Search for the cell housing the specified text and yield its (x, y) center coordinate. 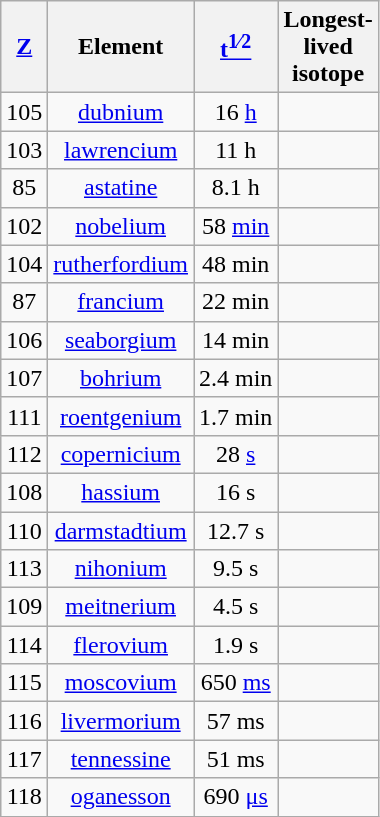
11 h (236, 150)
2.4 min (236, 378)
111 (24, 416)
9.5 s (236, 569)
Longest-livedisotope (328, 47)
16 h (236, 112)
114 (24, 645)
nihonium (121, 569)
116 (24, 721)
48 min (236, 264)
117 (24, 759)
seaborgium (121, 340)
1.9 s (236, 645)
14 min (236, 340)
110 (24, 531)
28 s (236, 454)
8.1 h (236, 188)
nobelium (121, 226)
francium (121, 302)
105 (24, 112)
115 (24, 683)
t1⁄2 (236, 47)
rutherfordium (121, 264)
22 min (236, 302)
107 (24, 378)
118 (24, 797)
112 (24, 454)
oganesson (121, 797)
tennessine (121, 759)
109 (24, 607)
dubnium (121, 112)
12.7 s (236, 531)
roentgenium (121, 416)
1.7 min (236, 416)
bohrium (121, 378)
102 (24, 226)
85 (24, 188)
51 ms (236, 759)
106 (24, 340)
darmstadtium (121, 531)
16 s (236, 492)
108 (24, 492)
Z (24, 47)
650 ms (236, 683)
moscovium (121, 683)
690 μs (236, 797)
113 (24, 569)
4.5 s (236, 607)
meitnerium (121, 607)
hassium (121, 492)
87 (24, 302)
57 ms (236, 721)
58 min (236, 226)
flerovium (121, 645)
copernicium (121, 454)
lawrencium (121, 150)
astatine (121, 188)
103 (24, 150)
livermorium (121, 721)
104 (24, 264)
Element (121, 47)
